Identify which cell holds the provided text, then report its [x, y] central coordinate. 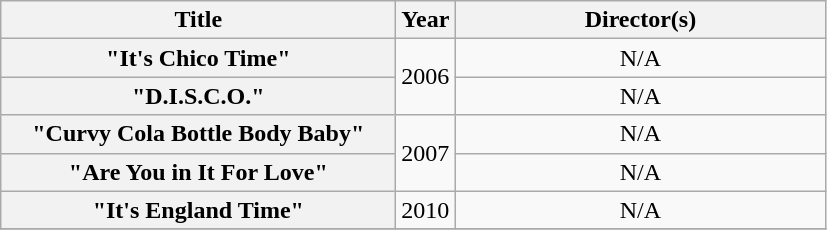
2006 [426, 77]
"It's Chico Time" [198, 58]
"Are You in It For Love" [198, 172]
2010 [426, 210]
"Curvy Cola Bottle Body Baby" [198, 134]
"It's England Time" [198, 210]
"D.I.S.C.O." [198, 96]
2007 [426, 153]
Year [426, 20]
Director(s) [640, 20]
Title [198, 20]
